Pinpoint the cell where the given text exists, returning its [X, Y] midpoint coordinate. 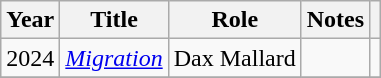
2024 [30, 58]
Year [30, 20]
Notes [335, 20]
Title [114, 20]
Migration [114, 58]
Dax Mallard [234, 58]
Role [234, 20]
